Return (x, y) of the center of cell containing provided text 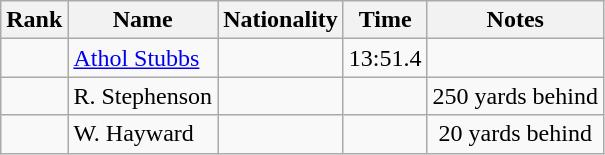
W. Hayward (143, 134)
13:51.4 (385, 58)
Athol Stubbs (143, 58)
Notes (515, 20)
R. Stephenson (143, 96)
Name (143, 20)
20 yards behind (515, 134)
250 yards behind (515, 96)
Time (385, 20)
Nationality (281, 20)
Rank (34, 20)
